Identify which cell holds the provided text, then report its (x, y) central coordinate. 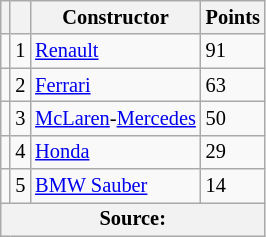
91 (233, 51)
5 (20, 186)
Honda (115, 152)
Ferrari (115, 85)
Source: (133, 219)
BMW Sauber (115, 186)
Constructor (115, 17)
4 (20, 152)
14 (233, 186)
2 (20, 85)
Points (233, 17)
50 (233, 118)
3 (20, 118)
63 (233, 85)
29 (233, 152)
McLaren-Mercedes (115, 118)
Renault (115, 51)
1 (20, 51)
